From the cell containing the given text, extract its center point as (X, Y) coordinate. 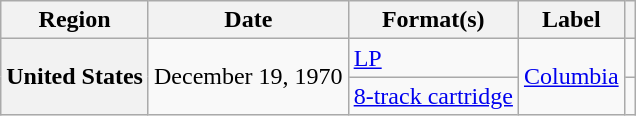
Region (75, 20)
December 19, 1970 (248, 77)
Label (571, 20)
Columbia (571, 77)
LP (433, 58)
8-track cartridge (433, 96)
Date (248, 20)
Format(s) (433, 20)
United States (75, 77)
